Identify which cell holds the provided text, then report its (x, y) central coordinate. 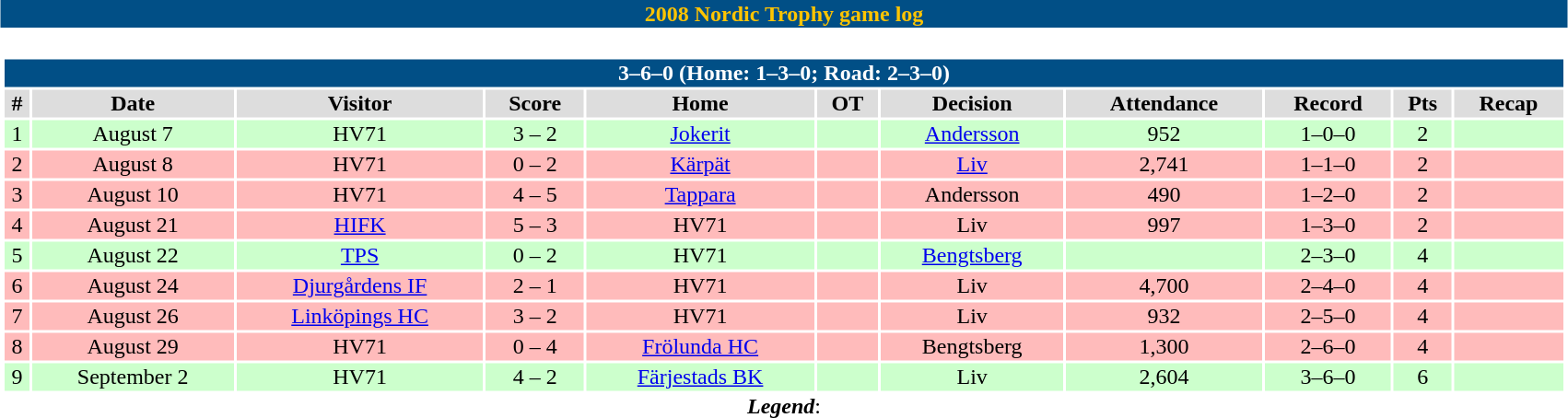
4,700 (1164, 286)
1 (17, 134)
Attendance (1164, 104)
August 8 (133, 165)
7 (17, 316)
2,741 (1164, 165)
997 (1164, 226)
Tappara (700, 194)
3–6–0 (1328, 377)
2,604 (1164, 377)
August 24 (133, 286)
2–5–0 (1328, 316)
August 22 (133, 255)
1–1–0 (1328, 165)
3–6–0 (Home: 1–3–0; Road: 2–3–0) (783, 73)
5 (17, 255)
0 – 4 (535, 347)
9 (17, 377)
490 (1164, 194)
August 29 (133, 347)
Frölunda HC (700, 347)
2–3–0 (1328, 255)
OT (848, 104)
2–6–0 (1328, 347)
Date (133, 104)
4 – 5 (535, 194)
# (17, 104)
2 – 1 (535, 286)
August 26 (133, 316)
932 (1164, 316)
Kärpät (700, 165)
Linköpings HC (359, 316)
HIFK (359, 226)
1–0–0 (1328, 134)
Decision (972, 104)
August 7 (133, 134)
8 (17, 347)
3 (17, 194)
September 2 (133, 377)
Home (700, 104)
2008 Nordic Trophy game log (784, 14)
August 10 (133, 194)
Djurgårdens IF (359, 286)
1–2–0 (1328, 194)
Record (1328, 104)
1,300 (1164, 347)
2–4–0 (1328, 286)
1–3–0 (1328, 226)
5 – 3 (535, 226)
Score (535, 104)
Pts (1422, 104)
952 (1164, 134)
TPS (359, 255)
August 21 (133, 226)
4 – 2 (535, 377)
Visitor (359, 104)
Färjestads BK (700, 377)
Jokerit (700, 134)
Recap (1509, 104)
